Extract the (X, Y) coordinate from the center of the cell holding the provided text.  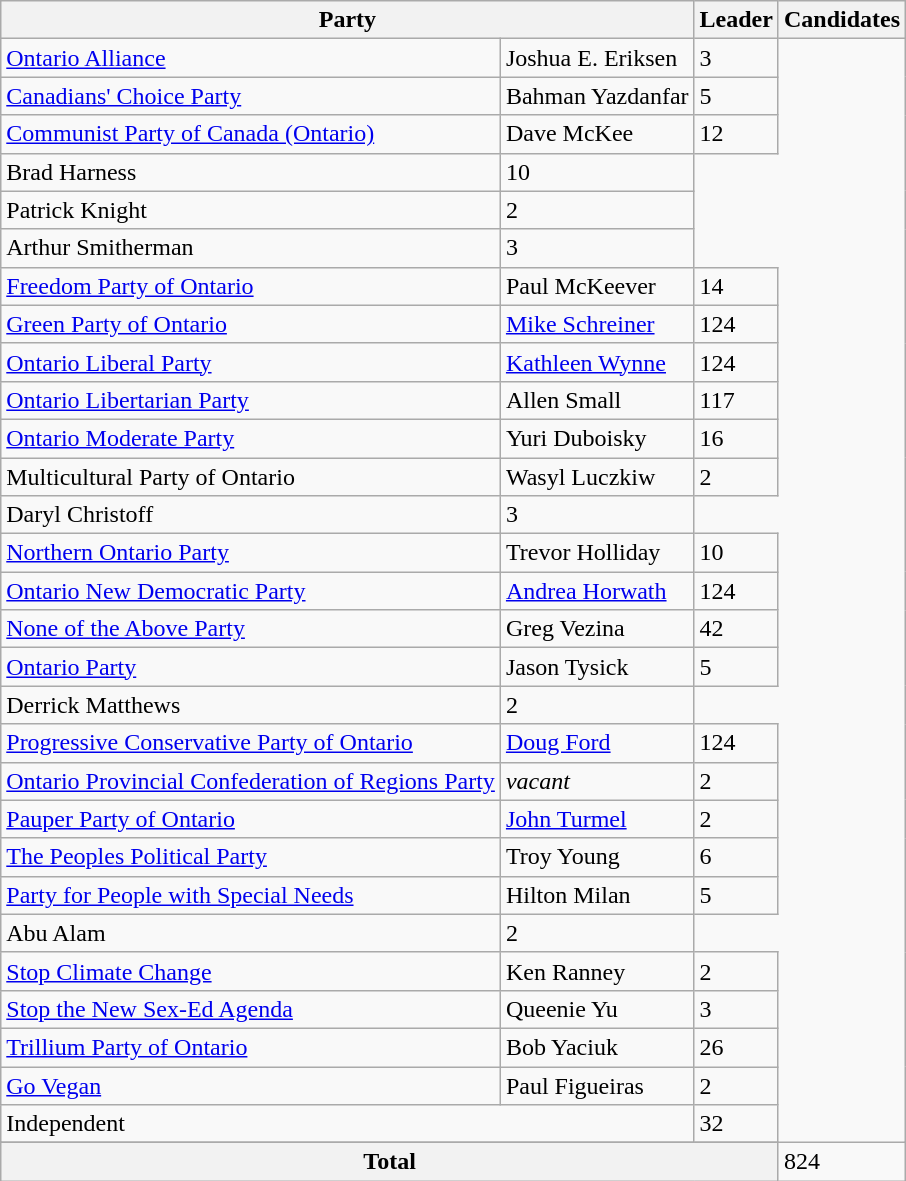
Paul McKeever (597, 286)
32 (736, 1124)
Ontario Moderate Party (251, 438)
Candidates (842, 20)
Canadians' Choice Party (251, 96)
Stop the New Sex-Ed Agenda (251, 1009)
Brad Harness (251, 172)
Queenie Yu (597, 1009)
Communist Party of Canada (Ontario) (251, 134)
Patrick Knight (251, 210)
Multicultural Party of Ontario (251, 477)
Ken Ranney (597, 971)
117 (736, 400)
Independent (348, 1124)
None of the Above Party (251, 629)
Dave McKee (597, 134)
12 (736, 134)
Bahman Yazdanfar (597, 96)
Ontario Libertarian Party (251, 400)
Bob Yaciuk (597, 1047)
Pauper Party of Ontario (251, 819)
Ontario Provincial Confederation of Regions Party (251, 781)
Ontario Party (251, 667)
Stop Climate Change (251, 971)
Total (390, 1162)
The Peoples Political Party (251, 857)
14 (736, 286)
Green Party of Ontario (251, 324)
John Turmel (597, 819)
Northern Ontario Party (251, 553)
Progressive Conservative Party of Ontario (251, 743)
Greg Vezina (597, 629)
Ontario New Democratic Party (251, 591)
Kathleen Wynne (597, 362)
Ontario Alliance (251, 58)
Trevor Holliday (597, 553)
Party (348, 20)
Yuri Duboisky (597, 438)
Andrea Horwath (597, 591)
26 (736, 1047)
Wasyl Luczkiw (597, 477)
16 (736, 438)
Go Vegan (251, 1085)
Arthur Smitherman (251, 248)
Mike Schreiner (597, 324)
Allen Small (597, 400)
Troy Young (597, 857)
Hilton Milan (597, 895)
Jason Tysick (597, 667)
824 (842, 1162)
Ontario Liberal Party (251, 362)
Daryl Christoff (251, 515)
Derrick Matthews (251, 705)
Trillium Party of Ontario (251, 1047)
Joshua E. Eriksen (597, 58)
Freedom Party of Ontario (251, 286)
Leader (736, 20)
vacant (597, 781)
6 (736, 857)
Paul Figueiras (597, 1085)
Doug Ford (597, 743)
Abu Alam (251, 933)
42 (736, 629)
Party for People with Special Needs (251, 895)
